From the cell containing the given text, extract its center point as (x, y) coordinate. 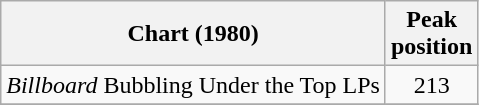
213 (431, 85)
Billboard Bubbling Under the Top LPs (194, 85)
Peakposition (431, 34)
Chart (1980) (194, 34)
